Pinpoint the cell where the given text exists, returning its (x, y) midpoint coordinate. 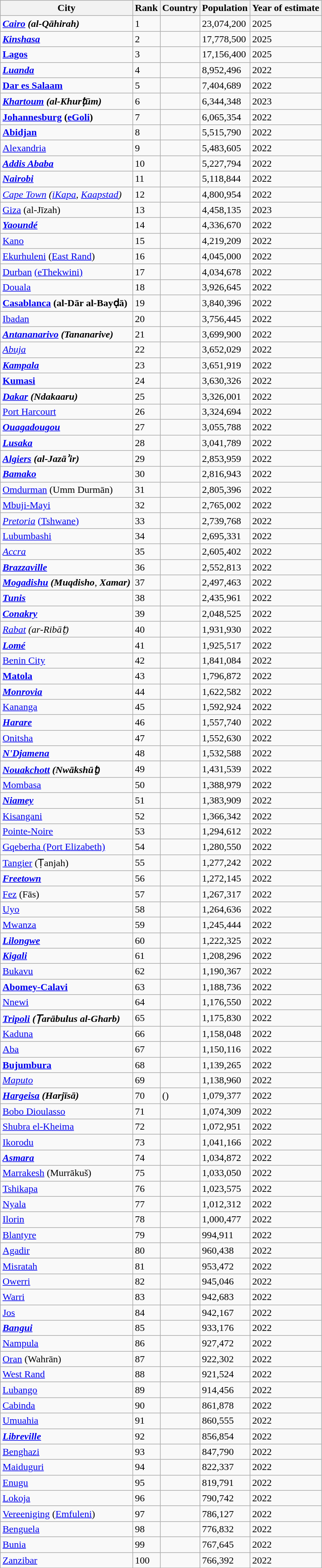
Nampula (67, 1344)
69 (147, 1080)
Alexandria (67, 148)
Dar es Salaam (67, 85)
Ikorodu (67, 1142)
Bunia (67, 1544)
70 (147, 1096)
53 (147, 832)
1,222,325 (225, 941)
1,272,145 (225, 878)
2,805,396 (225, 490)
27 (147, 427)
22 (147, 350)
Addis Ababa (67, 163)
2 (147, 39)
14 (147, 225)
() (180, 1096)
Kigali (67, 956)
42 (147, 660)
856,854 (225, 1436)
Kisangani (67, 816)
1,383,909 (225, 800)
3,055,788 (225, 427)
Kinshasa (67, 39)
Dakar (Ndakaaru) (67, 396)
819,791 (225, 1483)
29 (147, 459)
17 (147, 272)
Nouakchott (Nwākshūṭ) (67, 769)
1,592,924 (225, 707)
860,555 (225, 1421)
55 (147, 863)
Owerri (67, 1281)
94 (147, 1467)
Uyo (67, 909)
5,515,790 (225, 133)
5,227,794 (225, 163)
Ibadan (67, 319)
3,699,900 (225, 334)
Misratah (67, 1266)
960,438 (225, 1250)
18 (147, 287)
Nnewi (67, 1002)
945,046 (225, 1281)
59 (147, 925)
861,878 (225, 1405)
76 (147, 1189)
3,041,789 (225, 443)
86 (147, 1344)
1,245,444 (225, 925)
Port Harcourt (67, 412)
Freetown (67, 878)
3,840,396 (225, 303)
Cape Town (iKapa, Kaapstad) (67, 194)
Brazzaville (67, 567)
2,765,002 (225, 505)
10 (147, 163)
5 (147, 85)
1,012,312 (225, 1204)
Lokoja (67, 1498)
3,651,919 (225, 365)
73 (147, 1142)
23,074,200 (225, 24)
2,435,961 (225, 598)
36 (147, 567)
3,324,694 (225, 412)
Ekurhuleni (East Rand) (67, 256)
57 (147, 894)
34 (147, 536)
Agadir (67, 1250)
3,630,326 (225, 381)
39 (147, 614)
City (67, 8)
92 (147, 1436)
11 (147, 179)
12 (147, 194)
Tshikapa (67, 1189)
Kaduna (67, 1034)
1,190,367 (225, 971)
Kumasi (67, 381)
49 (147, 769)
1,034,872 (225, 1158)
2,695,331 (225, 536)
67 (147, 1049)
Lomé (67, 645)
Blantyre (67, 1235)
21 (147, 334)
Yaoundé (67, 225)
95 (147, 1483)
1,280,550 (225, 847)
Maputo (67, 1080)
93 (147, 1452)
Nairobi (67, 179)
Niamey (67, 800)
Fez (Fās) (67, 894)
Benguela (67, 1529)
Tangier (Ṭanjah) (67, 863)
Omdurman (Umm Durmān) (67, 490)
44 (147, 692)
56 (147, 878)
Tripoli (Ṭarābulus al-Gharb) (67, 1018)
Abidjan (67, 133)
84 (147, 1312)
45 (147, 707)
Warri (67, 1297)
942,683 (225, 1297)
Durban (eThekwini) (67, 272)
68 (147, 1065)
1,023,575 (225, 1189)
Mombasa (67, 785)
914,456 (225, 1390)
62 (147, 971)
Mwanza (67, 925)
96 (147, 1498)
2,552,813 (225, 567)
1,557,740 (225, 723)
2,816,943 (225, 474)
37 (147, 583)
50 (147, 785)
Pointe-Noire (67, 832)
790,742 (225, 1498)
922,302 (225, 1359)
99 (147, 1544)
2,497,463 (225, 583)
1,079,377 (225, 1096)
28 (147, 443)
19 (147, 303)
78 (147, 1220)
Douala (67, 287)
Bobo Dioulasso (67, 1111)
3,926,645 (225, 287)
Lagos (67, 54)
3,326,001 (225, 396)
Kano (67, 241)
Harare (67, 723)
Hargeisa (Harjīsā) (67, 1096)
Asmara (67, 1158)
43 (147, 676)
Ilorin (67, 1220)
Ouagadougou (67, 427)
Monrovia (67, 692)
52 (147, 816)
Lusaka (67, 443)
72 (147, 1127)
13 (147, 210)
75 (147, 1173)
4 (147, 70)
Algiers (al-Jazāʾir) (67, 459)
Rank (147, 8)
822,337 (225, 1467)
17,778,500 (225, 39)
1,277,242 (225, 863)
38 (147, 598)
776,832 (225, 1529)
4,336,670 (225, 225)
Luanda (67, 70)
65 (147, 1018)
942,167 (225, 1312)
766,392 (225, 1560)
1,176,550 (225, 1002)
88 (147, 1374)
Nyala (67, 1204)
64 (147, 1002)
1,532,588 (225, 754)
1,294,612 (225, 832)
2,853,959 (225, 459)
Bangui (67, 1328)
Abuja (67, 350)
30 (147, 474)
Kananga (67, 707)
Matola (67, 676)
77 (147, 1204)
33 (147, 520)
54 (147, 847)
Enugu (67, 1483)
4,458,135 (225, 210)
1,074,309 (225, 1111)
90 (147, 1405)
1,188,736 (225, 987)
89 (147, 1390)
Mbuji-Mayi (67, 505)
Lubumbashi (67, 536)
1,175,830 (225, 1018)
Population (225, 8)
24 (147, 381)
1,264,636 (225, 909)
933,176 (225, 1328)
1,925,517 (225, 645)
767,645 (225, 1544)
3 (147, 54)
1,552,630 (225, 738)
1,138,960 (225, 1080)
Lilongwe (67, 941)
17,156,400 (225, 54)
Bamako (67, 474)
Bukavu (67, 971)
74 (147, 1158)
Umuahia (67, 1421)
Gqeberha (Port Elizabeth) (67, 847)
4,034,678 (225, 272)
West Rand (67, 1374)
Bujumbura (67, 1065)
Cabinda (67, 1405)
15 (147, 241)
921,524 (225, 1374)
3,756,445 (225, 319)
1,041,166 (225, 1142)
46 (147, 723)
1,267,317 (225, 894)
58 (147, 909)
32 (147, 505)
Conakry (67, 614)
85 (147, 1328)
100 (147, 1560)
66 (147, 1034)
23 (147, 365)
Maiduguri (67, 1467)
1,931,930 (225, 629)
98 (147, 1529)
87 (147, 1359)
25 (147, 396)
82 (147, 1281)
1,158,048 (225, 1034)
1,366,342 (225, 816)
6 (147, 101)
41 (147, 645)
Country (180, 8)
1,033,050 (225, 1173)
48 (147, 754)
2,048,525 (225, 614)
1,841,084 (225, 660)
1 (147, 24)
Zanzibar (67, 1560)
5,483,605 (225, 148)
994,911 (225, 1235)
2,739,768 (225, 520)
7 (147, 117)
80 (147, 1250)
1,622,582 (225, 692)
Libreville (67, 1436)
Abomey-Calavi (67, 987)
Rabat (ar-Ribāṭ) (67, 629)
2,605,402 (225, 551)
786,127 (225, 1514)
Johannesburg (eGoli) (67, 117)
Casablanca (al-Dār al-Bayḍā) (67, 303)
Aba (67, 1049)
4,045,000 (225, 256)
Benin City (67, 660)
Lubango (67, 1390)
Benghazi (67, 1452)
63 (147, 987)
Pretoria (Tshwane) (67, 520)
40 (147, 629)
1,150,116 (225, 1049)
61 (147, 956)
71 (147, 1111)
97 (147, 1514)
1,072,951 (225, 1127)
7,404,689 (225, 85)
4,219,209 (225, 241)
79 (147, 1235)
51 (147, 800)
5,118,844 (225, 179)
1,796,872 (225, 676)
8 (147, 133)
953,472 (225, 1266)
8,952,496 (225, 70)
31 (147, 490)
Onitsha (67, 738)
26 (147, 412)
20 (147, 319)
Antananarivo (Tananarive) (67, 334)
Cairo (al-Qāhirah) (67, 24)
16 (147, 256)
1,388,979 (225, 785)
35 (147, 551)
6,344,348 (225, 101)
847,790 (225, 1452)
Accra (67, 551)
91 (147, 1421)
3,652,029 (225, 350)
Khartoum (al-Khurṭūm) (67, 101)
Kampala (67, 365)
Marrakesh (Murrākuš) (67, 1173)
83 (147, 1297)
81 (147, 1266)
N'Djamena (67, 754)
1,208,296 (225, 956)
927,472 (225, 1344)
Oran (Wahrān) (67, 1359)
Shubra el-Kheima (67, 1127)
1,431,539 (225, 769)
47 (147, 738)
1,000,477 (225, 1220)
4,800,954 (225, 194)
60 (147, 941)
Vereeniging (Emfuleni) (67, 1514)
1,139,265 (225, 1065)
Mogadishu (Muqdisho, Xamar) (67, 583)
Tunis (67, 598)
Jos (67, 1312)
Giza (al-Jīzah) (67, 210)
Year of estimate (286, 8)
6,065,354 (225, 117)
9 (147, 148)
